Scan for the cell matching the given text and deliver its (x, y) coordinate at center. 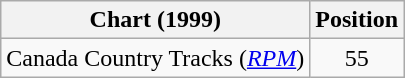
Chart (1999) (156, 20)
Canada Country Tracks (RPM) (156, 58)
Position (357, 20)
55 (357, 58)
